Extract the [X, Y] coordinate from the center of the cell holding the provided text.  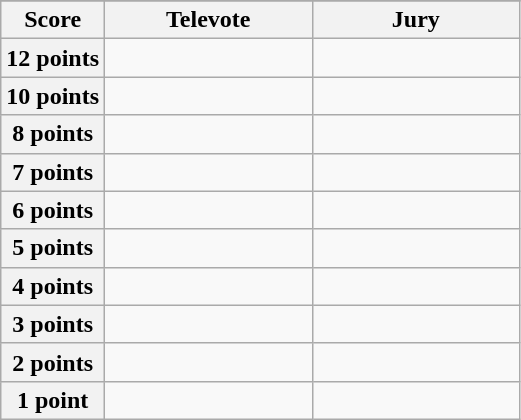
Jury [416, 20]
1 point [53, 400]
10 points [53, 96]
3 points [53, 324]
5 points [53, 248]
12 points [53, 58]
Televote [209, 20]
7 points [53, 172]
6 points [53, 210]
4 points [53, 286]
2 points [53, 362]
Score [53, 20]
8 points [53, 134]
